Identify which cell holds the provided text, then report its [X, Y] central coordinate. 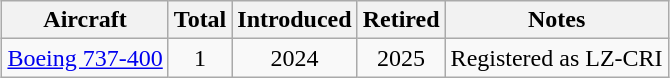
Boeing 737-400 [85, 58]
Retired [401, 20]
Notes [556, 20]
2024 [294, 58]
Registered as LZ-CRI [556, 58]
1 [200, 58]
Introduced [294, 20]
2025 [401, 58]
Aircraft [85, 20]
Total [200, 20]
